Output the [x, y] coordinate of the center of the cell containing the given text.  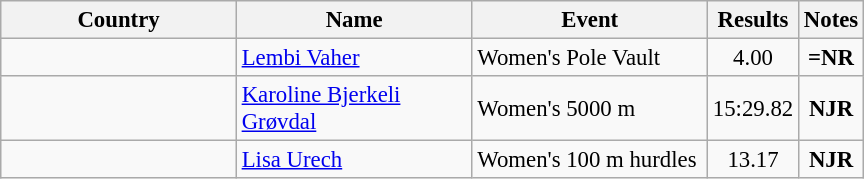
Lisa Urech [354, 160]
Country [119, 20]
Women's 5000 m [590, 108]
4.00 [754, 58]
Karoline Bjerkeli Grøvdal [354, 108]
15:29.82 [754, 108]
Notes [832, 20]
=NR [832, 58]
Name [354, 20]
13.17 [754, 160]
Event [590, 20]
Women's Pole Vault [590, 58]
Women's 100 m hurdles [590, 160]
Results [754, 20]
Lembi Vaher [354, 58]
